From the cell containing the given text, extract its center point as [X, Y] coordinate. 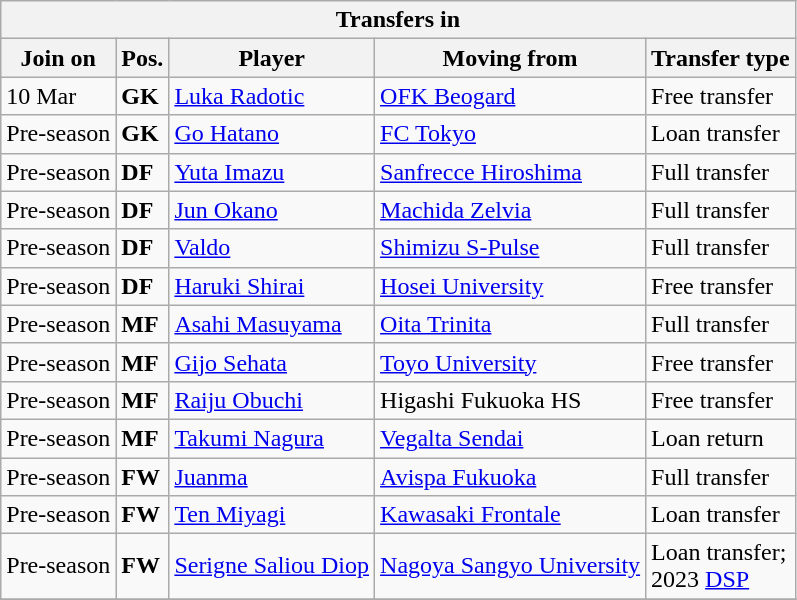
Raiju Obuchi [272, 400]
Juanma [272, 477]
OFK Beogard [510, 96]
Pos. [142, 58]
Luka Radotic [272, 96]
Machida Zelvia [510, 210]
Higashi Fukuoka HS [510, 400]
Oita Trinita [510, 324]
Haruki Shirai [272, 286]
Vegalta Sendai [510, 438]
Toyo University [510, 362]
Transfers in [398, 20]
Asahi Masuyama [272, 324]
Moving from [510, 58]
Takumi Nagura [272, 438]
Transfer type [720, 58]
Join on [58, 58]
Kawasaki Frontale [510, 515]
Loan transfer; 2023 DSP [720, 566]
Jun Okano [272, 210]
Valdo [272, 248]
Loan return [720, 438]
Nagoya Sangyo University [510, 566]
10 Mar [58, 96]
Player [272, 58]
Ten Miyagi [272, 515]
Yuta Imazu [272, 172]
Serigne Saliou Diop [272, 566]
Shimizu S-Pulse [510, 248]
FC Tokyo [510, 134]
Sanfrecce Hiroshima [510, 172]
Hosei University [510, 286]
Avispa Fukuoka [510, 477]
Go Hatano [272, 134]
Gijo Sehata [272, 362]
